Find where the given text appears and provide that cell's center as [x, y] coordinate. 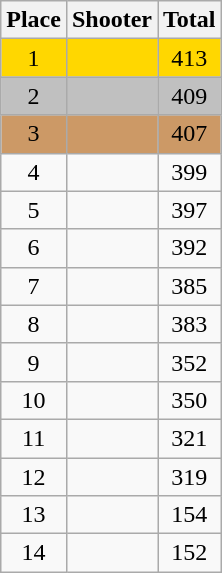
350 [190, 400]
409 [190, 96]
1 [34, 58]
154 [190, 515]
2 [34, 96]
Total [190, 20]
13 [34, 515]
413 [190, 58]
385 [190, 286]
10 [34, 400]
12 [34, 477]
352 [190, 362]
7 [34, 286]
5 [34, 210]
8 [34, 324]
392 [190, 248]
6 [34, 248]
383 [190, 324]
4 [34, 172]
11 [34, 438]
Place [34, 20]
152 [190, 553]
3 [34, 134]
407 [190, 134]
319 [190, 477]
321 [190, 438]
Shooter [112, 20]
14 [34, 553]
399 [190, 172]
397 [190, 210]
9 [34, 362]
